Capture the cell that displays the provided text and extract its (x, y) central coordinate. 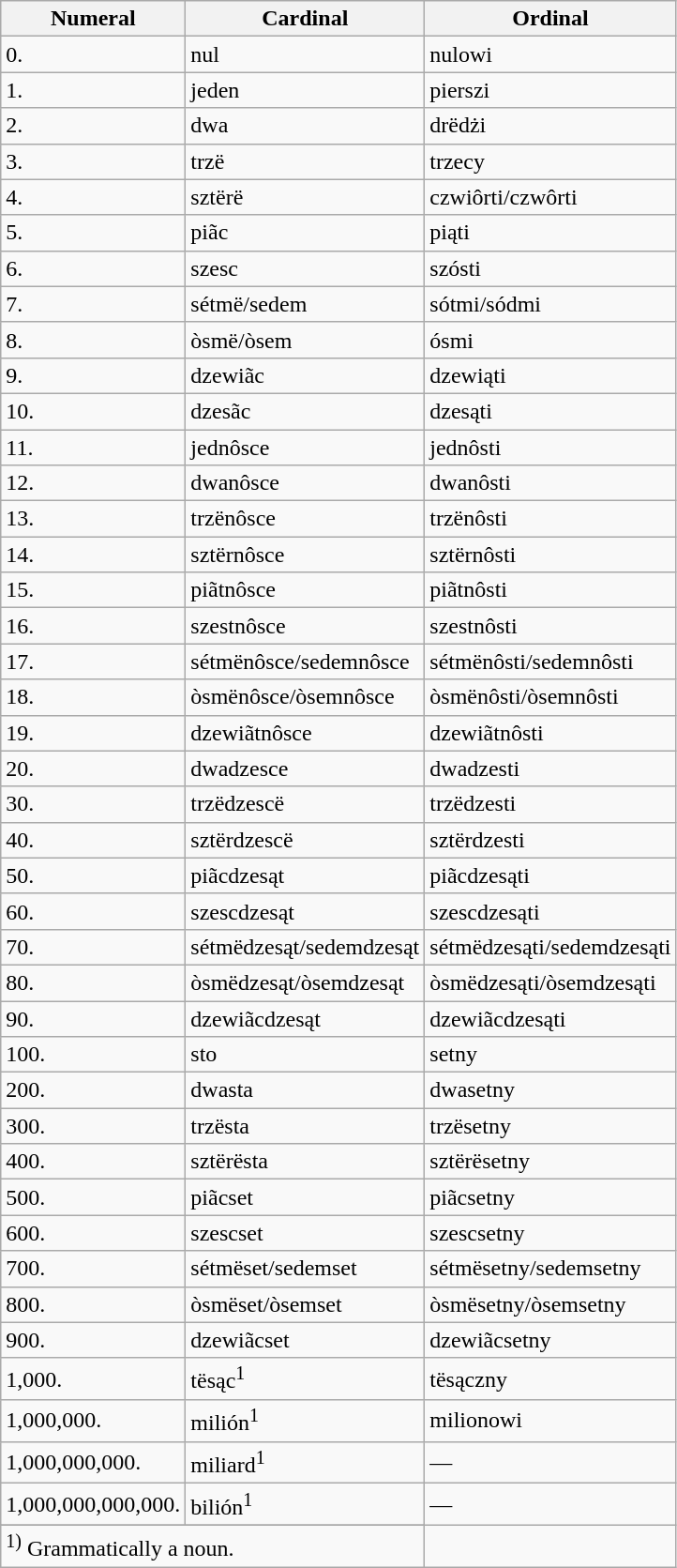
Cardinal (306, 19)
trzëdzescë (306, 804)
milionowi (550, 1421)
piãcset (306, 1197)
Ordinal (550, 19)
50. (94, 875)
17. (94, 662)
piãcdzesąti (550, 875)
dzewiąti (550, 375)
nulowi (550, 54)
setny (550, 1055)
2. (94, 126)
sztërdzescë (306, 840)
700. (94, 1269)
500. (94, 1197)
òsmë/òsem (306, 340)
1. (94, 90)
dwadzesti (550, 769)
11. (94, 448)
sztërë (306, 197)
szestnôsce (306, 626)
tësąc1 (306, 1379)
piãtnôsti (550, 590)
nul (306, 54)
14. (94, 555)
trzecy (550, 161)
1,000,000,000,000. (94, 1505)
drëdżi (550, 126)
dzesąti (550, 411)
dwanôsce (306, 483)
miliard1 (306, 1462)
szescset (306, 1233)
jeden (306, 90)
1) Grammatically a noun. (213, 1546)
milión1 (306, 1421)
jednôsce (306, 448)
8. (94, 340)
sétmë/sedem (306, 304)
dzewiãcsetny (550, 1340)
Numeral (94, 19)
3. (94, 161)
12. (94, 483)
300. (94, 1126)
sétmësetny/sedemsetny (550, 1269)
trzëdzesti (550, 804)
trzënôsti (550, 519)
7. (94, 304)
trzësetny (550, 1126)
4. (94, 197)
piãcdzesąt (306, 875)
piąti (550, 233)
òsmëdzesąt/òsemdzesąt (306, 982)
szescsetny (550, 1233)
sétmënôsce/sedemnôsce (306, 662)
15. (94, 590)
szósti (550, 268)
trzë (306, 161)
dzewiãtnôsce (306, 733)
600. (94, 1233)
czwiôrti/czwôrti (550, 197)
szestnôsti (550, 626)
òsmëset/òsemset (306, 1304)
80. (94, 982)
jednôsti (550, 448)
ósmi (550, 340)
dwanôsti (550, 483)
800. (94, 1304)
sótmi/sódmi (550, 304)
20. (94, 769)
19. (94, 733)
10. (94, 411)
òsmënôsce/òsemnôsce (306, 697)
0. (94, 54)
dwa (306, 126)
1,000. (94, 1379)
tësączny (550, 1379)
dzewiãcdzesąti (550, 1018)
dwasetny (550, 1090)
100. (94, 1055)
sétmëdzesąti/sedemdzesąti (550, 947)
70. (94, 947)
sétmëset/sedemset (306, 1269)
dzewiãcdzesąt (306, 1018)
sto (306, 1055)
30. (94, 804)
dzewiãtnôsti (550, 733)
60. (94, 911)
sztërnôsti (550, 555)
13. (94, 519)
900. (94, 1340)
dzewiãc (306, 375)
dwadzesce (306, 769)
6. (94, 268)
9. (94, 375)
sztërnôsce (306, 555)
piãcsetny (550, 1197)
piãtnôsce (306, 590)
1,000,000. (94, 1421)
pierszi (550, 90)
dwasta (306, 1090)
dzewiãcset (306, 1340)
40. (94, 840)
òsmësetny/òsemsetny (550, 1304)
szescdzesąti (550, 911)
sétmëdzesąt/sedemdzesąt (306, 947)
16. (94, 626)
90. (94, 1018)
szescdzesąt (306, 911)
200. (94, 1090)
5. (94, 233)
sztërdzesti (550, 840)
trzësta (306, 1126)
sztërësta (306, 1162)
bilión1 (306, 1505)
sztërësetny (550, 1162)
szesc (306, 268)
òsmëdzesąti/òsemdzesąti (550, 982)
òsmënôsti/òsemnôsti (550, 697)
piãc (306, 233)
18. (94, 697)
1,000,000,000. (94, 1462)
trzënôsce (306, 519)
dzesãc (306, 411)
400. (94, 1162)
sétmënôsti/sedemnôsti (550, 662)
